From the cell containing the given text, extract its center point as [X, Y] coordinate. 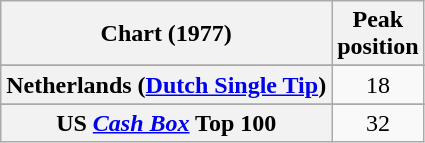
18 [378, 85]
US Cash Box Top 100 [166, 123]
Chart (1977) [166, 34]
Peakposition [378, 34]
32 [378, 123]
Netherlands (Dutch Single Tip) [166, 85]
